Output the (X, Y) coordinate of the center of the cell containing the given text.  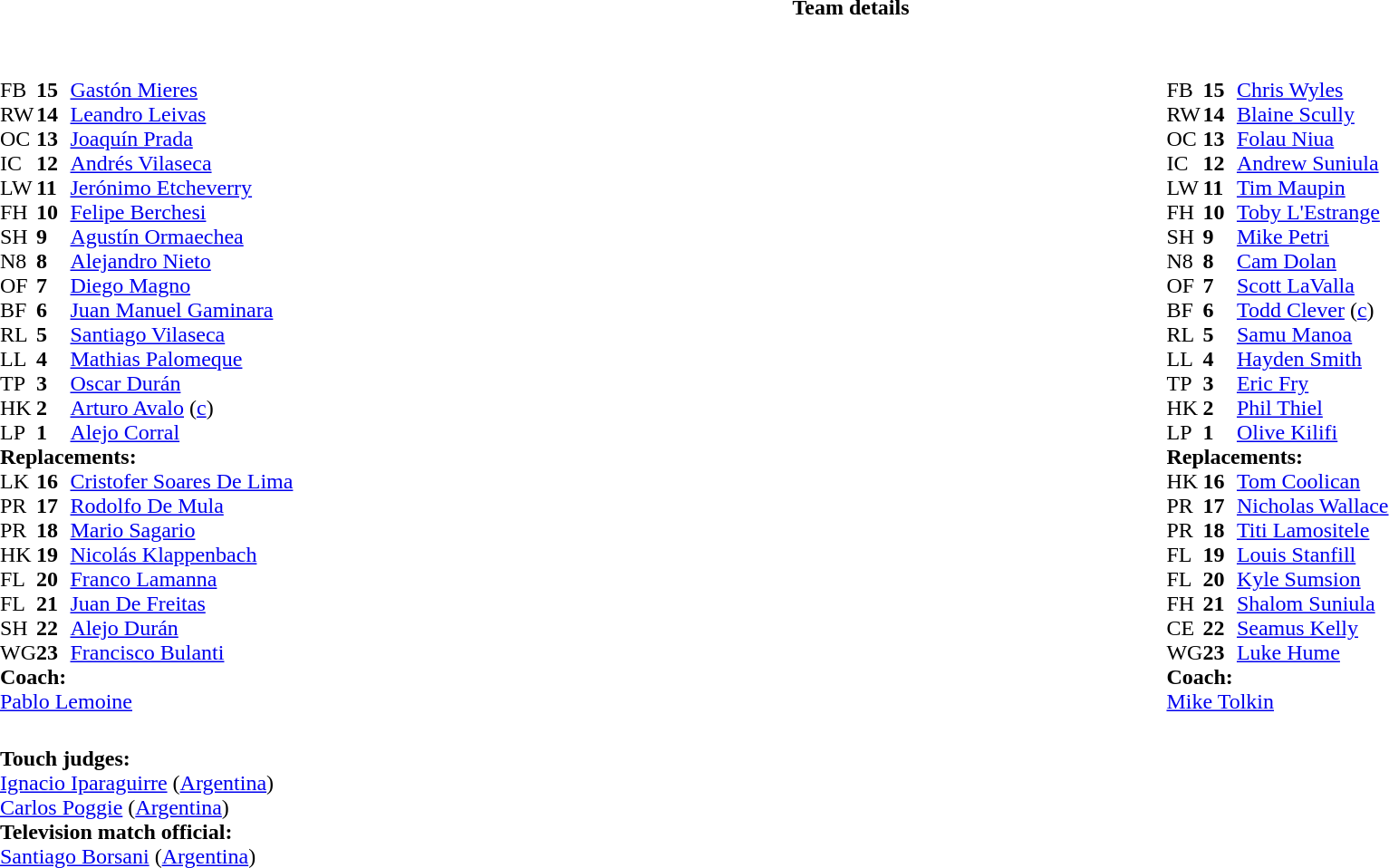
Gastón Mieres (181, 91)
Chris Wyles (1313, 91)
Eric Fry (1313, 384)
Hayden Smith (1313, 359)
Alejo Corral (181, 433)
Felipe Berchesi (181, 212)
LK (18, 482)
Samu Manoa (1313, 335)
Luke Hume (1313, 652)
Shalom Suniula (1313, 603)
Cristofer Soares De Lima (181, 482)
Arturo Avalo (c) (181, 408)
Folau Niua (1313, 140)
Toby L'Estrange (1313, 212)
Franco Lamanna (181, 580)
Titi Lamositele (1313, 531)
Alejo Durán (181, 629)
Tim Maupin (1313, 188)
Cam Dolan (1313, 261)
Kyle Sumsion (1313, 580)
Santiago Vilaseca (181, 335)
Juan De Freitas (181, 603)
Mathias Palomeque (181, 359)
Andrew Suniula (1313, 163)
Juan Manuel Gaminara (181, 310)
Pablo Lemoine (147, 701)
Olive Kilifi (1313, 433)
Joaquín Prada (181, 140)
Andrés Vilaseca (181, 163)
Mike Tolkin (1278, 701)
Tom Coolican (1313, 482)
CE (1184, 629)
Seamus Kelly (1313, 629)
Mike Petri (1313, 237)
Louis Stanfill (1313, 555)
Diego Magno (181, 286)
Todd Clever (c) (1313, 310)
Oscar Durán (181, 384)
Mario Sagario (181, 531)
Scott LaValla (1313, 286)
Jerónimo Etcheverry (181, 188)
Agustín Ormaechea (181, 237)
Rodolfo De Mula (181, 506)
Francisco Bulanti (181, 652)
Blaine Scully (1313, 114)
Phil Thiel (1313, 408)
Nicholas Wallace (1313, 506)
Leandro Leivas (181, 114)
Alejandro Nieto (181, 261)
Nicolás Klappenbach (181, 555)
